Extract the [x, y] coordinate from the center of the cell holding the provided text.  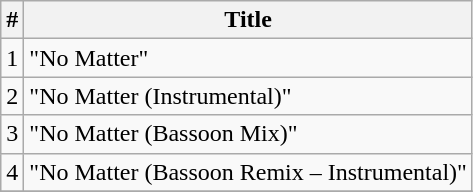
# [12, 20]
"No Matter (Bassoon Mix)" [248, 134]
3 [12, 134]
1 [12, 58]
"No Matter (Bassoon Remix – Instrumental)" [248, 172]
4 [12, 172]
"No Matter (Instrumental)" [248, 96]
"No Matter" [248, 58]
Title [248, 20]
2 [12, 96]
